Return the [X, Y] coordinate for the center point of the cell that contains the specified text.  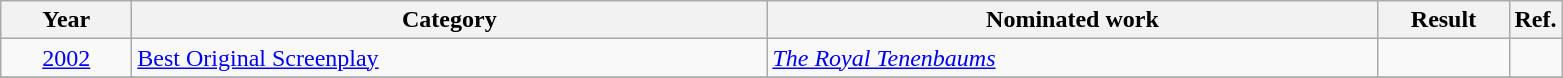
Category [450, 20]
2002 [66, 58]
Year [66, 20]
Nominated work [1072, 20]
Best Original Screenplay [450, 58]
The Royal Tenenbaums [1072, 58]
Ref. [1536, 20]
Result [1444, 20]
